Determine the (X, Y) coordinate at the center of the cell enclosing the given text.  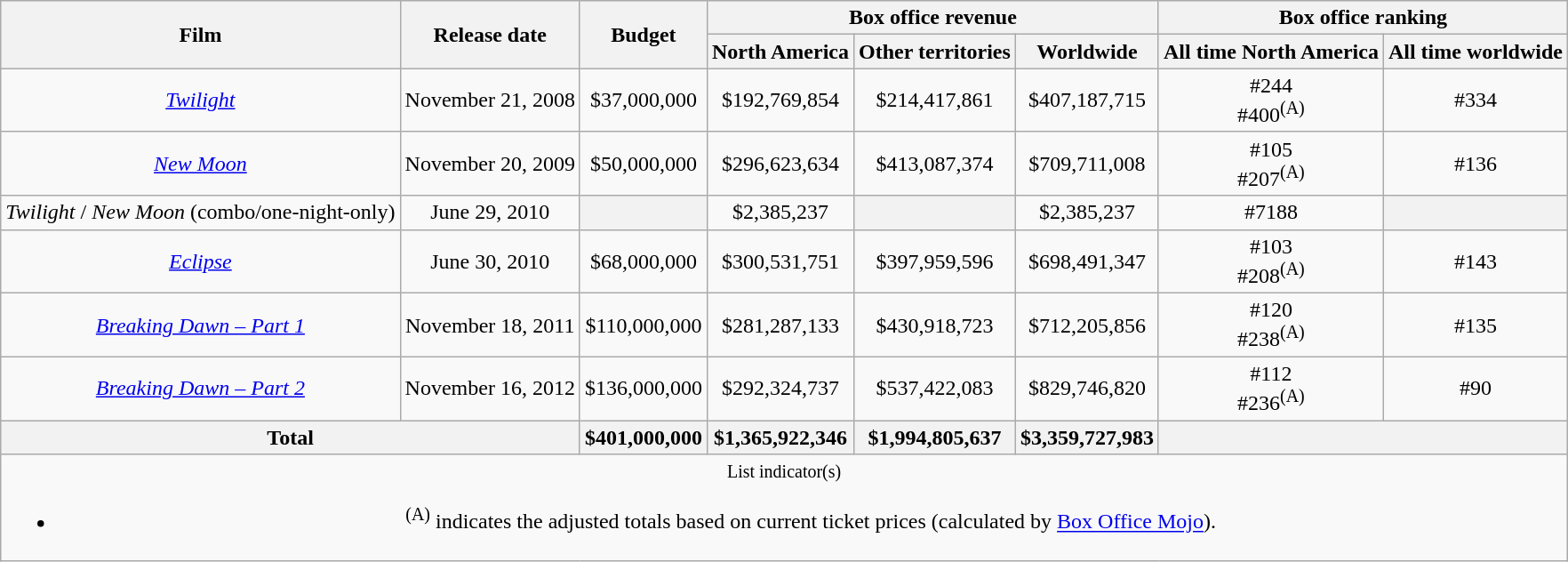
Other territories (934, 52)
$709,711,008 (1086, 164)
Total (291, 438)
#90 (1476, 389)
June 29, 2010 (490, 213)
Budget (644, 35)
#105#207(A) (1271, 164)
Film (201, 35)
$537,422,083 (934, 389)
Breaking Dawn – Part 2 (201, 389)
$214,417,861 (934, 100)
$430,918,723 (934, 325)
$712,205,856 (1086, 325)
Box office revenue (932, 18)
$401,000,000 (644, 438)
$68,000,000 (644, 261)
North America (780, 52)
$292,324,737 (780, 389)
#120#238(A) (1271, 325)
Breaking Dawn – Part 1 (201, 325)
#143 (1476, 261)
#334 (1476, 100)
$407,187,715 (1086, 100)
$413,087,374 (934, 164)
$110,000,000 (644, 325)
$296,623,634 (780, 164)
November 21, 2008 (490, 100)
#244#400(A) (1271, 100)
All time worldwide (1476, 52)
$136,000,000 (644, 389)
New Moon (201, 164)
#103#208(A) (1271, 261)
Box office ranking (1363, 18)
$300,531,751 (780, 261)
#136 (1476, 164)
Eclipse (201, 261)
Twilight / New Moon (combo/one-night-only) (201, 213)
$3,359,727,983 (1086, 438)
$192,769,854 (780, 100)
Worldwide (1086, 52)
Release date (490, 35)
Twilight (201, 100)
$829,746,820 (1086, 389)
November 20, 2009 (490, 164)
November 18, 2011 (490, 325)
November 16, 2012 (490, 389)
$50,000,000 (644, 164)
#7188 (1271, 213)
$698,491,347 (1086, 261)
June 30, 2010 (490, 261)
List indicator(s)(A) indicates the adjusted totals based on current ticket prices (calculated by Box Office Mojo). (784, 508)
$1,994,805,637 (934, 438)
#112#236(A) (1271, 389)
All time North America (1271, 52)
$37,000,000 (644, 100)
$281,287,133 (780, 325)
#135 (1476, 325)
$397,959,596 (934, 261)
$1,365,922,346 (780, 438)
